Detect which cell encompasses the target text, then output its [X, Y] center coordinate. 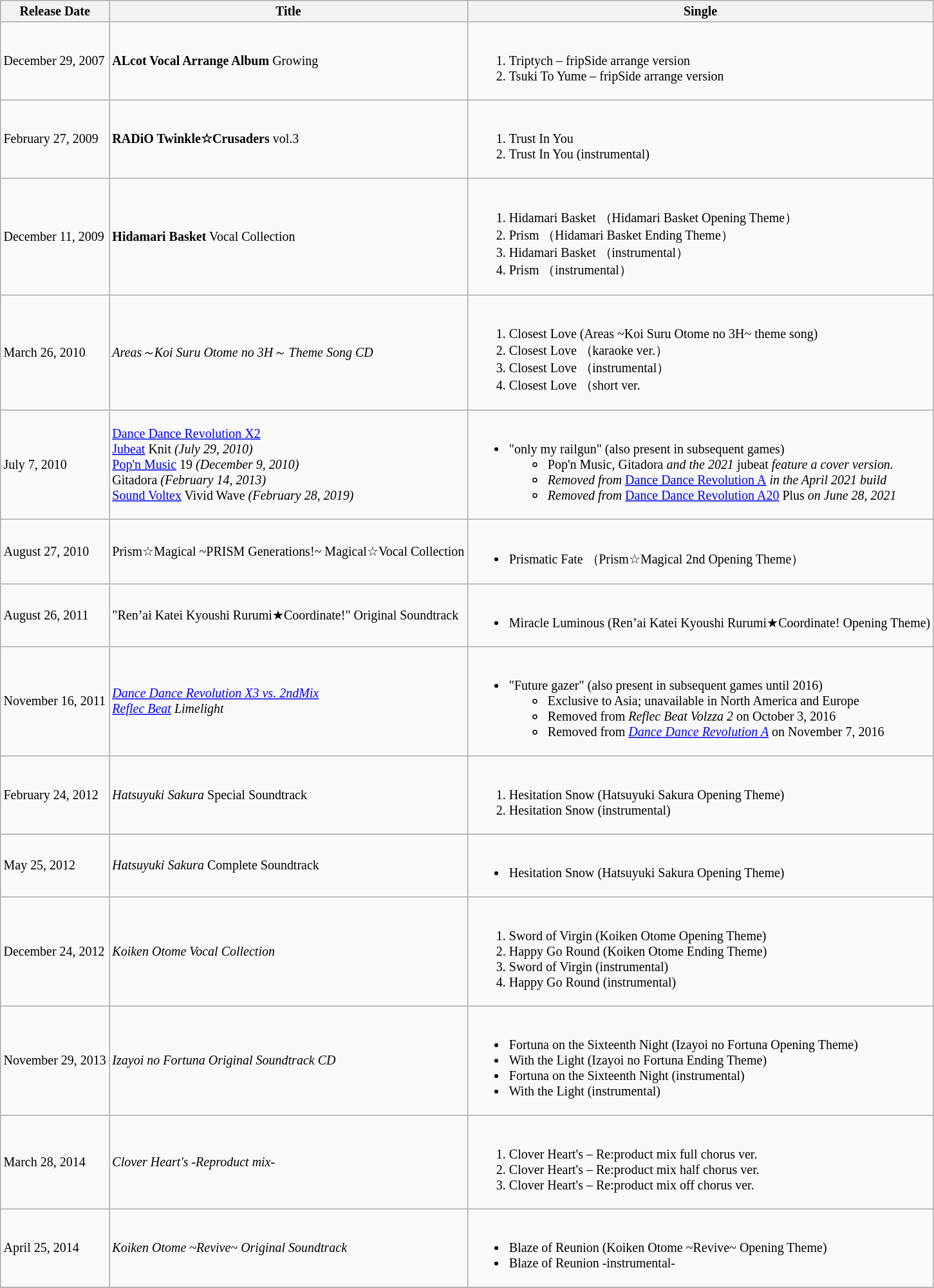
July 7, 2010 [55, 465]
Hatsuyuki Sakura Special Soundtrack [288, 795]
Hatsuyuki Sakura Complete Soundtrack [288, 866]
Title [288, 12]
Single [700, 12]
December 24, 2012 [55, 952]
March 28, 2014 [55, 1162]
November 29, 2013 [55, 1061]
March 26, 2010 [55, 353]
December 29, 2007 [55, 62]
Hesitation Snow (Hatsuyuki Sakura Opening Theme)Hesitation Snow (instrumental) [700, 795]
"Ren’ai Katei Kyoushi Rurumi★Coordinate!" Original Soundtrack [288, 616]
Clover Heart's – Re:product mix full chorus ver.Clover Heart's – Re:product mix half chorus ver.Clover Heart's – Re:product mix off chorus ver. [700, 1162]
Closest Love (Areas ~Koi Suru Otome no 3H~ theme song)Closest Love （karaoke ver.）Closest Love （instrumental）Closest Love （short ver. [700, 353]
Koiken Otome ~Revive~ Original Soundtrack [288, 1248]
Trust In YouTrust In You (instrumental) [700, 139]
November 16, 2011 [55, 702]
Areas～Koi Suru Otome no 3H～ Theme Song CD [288, 353]
Clover Heart's -Reproduct mix- [288, 1162]
August 27, 2010 [55, 552]
April 25, 2014 [55, 1248]
Hidamari Basket （Hidamari Basket Opening Theme）Prism （Hidamari Basket Ending Theme）Hidamari Basket （instrumental）Prism （instrumental） [700, 237]
Triptych – fripSide arrange versionTsuki To Yume – fripSide arrange version [700, 62]
Release Date [55, 12]
August 26, 2011 [55, 616]
Prismatic Fate （Prism☆Magical 2nd Opening Theme） [700, 552]
Prism☆Magical ~PRISM Generations!~ Magical☆Vocal Collection [288, 552]
Sword of Virgin (Koiken Otome Opening Theme)Happy Go Round (Koiken Otome Ending Theme)Sword of Virgin (instrumental)Happy Go Round (instrumental) [700, 952]
Blaze of Reunion (Koiken Otome ~Revive~ Opening Theme)Blaze of Reunion -instrumental- [700, 1248]
February 27, 2009 [55, 139]
Izayoi no Fortuna Original Soundtrack CD [288, 1061]
December 11, 2009 [55, 237]
Dance Dance Revolution X3 vs. 2ndMixReflec Beat Limelight [288, 702]
Hidamari Basket Vocal Collection [288, 237]
February 24, 2012 [55, 795]
Miracle Luminous (Ren’ai Katei Kyoushi Rurumi★Coordinate! Opening Theme) [700, 616]
Koiken Otome Vocal Collection [288, 952]
May 25, 2012 [55, 866]
ALcot Vocal Arrange Album Growing [288, 62]
Hesitation Snow (Hatsuyuki Sakura Opening Theme) [700, 866]
RADiO Twinkle☆Crusaders vol.3 [288, 139]
